Return the [x, y] coordinate for the center point of the cell that contains the specified text.  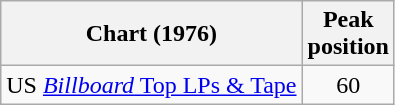
Peakposition [348, 34]
US Billboard Top LPs & Tape [152, 85]
60 [348, 85]
Chart (1976) [152, 34]
